Capture the cell that displays the provided text and extract its [x, y] central coordinate. 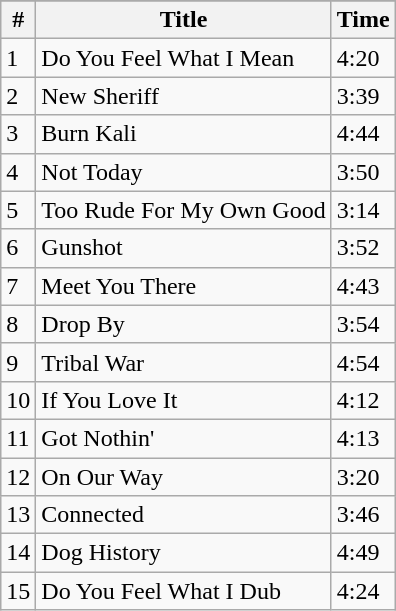
4:43 [363, 286]
Tribal War [184, 362]
Gunshot [184, 248]
Do You Feel What I Dub [184, 591]
9 [18, 362]
4:20 [363, 58]
Do You Feel What I Mean [184, 58]
4:24 [363, 591]
Dog History [184, 553]
3:46 [363, 515]
3:52 [363, 248]
Time [363, 20]
14 [18, 553]
New Sheriff [184, 96]
3:20 [363, 477]
Not Today [184, 172]
5 [18, 210]
Too Rude For My Own Good [184, 210]
4:13 [363, 438]
1 [18, 58]
3:14 [363, 210]
7 [18, 286]
If You Love It [184, 400]
11 [18, 438]
4:44 [363, 134]
Drop By [184, 324]
10 [18, 400]
6 [18, 248]
4:49 [363, 553]
3:39 [363, 96]
3 [18, 134]
4:12 [363, 400]
4 [18, 172]
4:54 [363, 362]
2 [18, 96]
3:50 [363, 172]
13 [18, 515]
8 [18, 324]
Burn Kali [184, 134]
15 [18, 591]
3:54 [363, 324]
Connected [184, 515]
# [18, 20]
Meet You There [184, 286]
12 [18, 477]
Got Nothin' [184, 438]
Title [184, 20]
On Our Way [184, 477]
